Detect which cell encompasses the target text, then output its [X, Y] center coordinate. 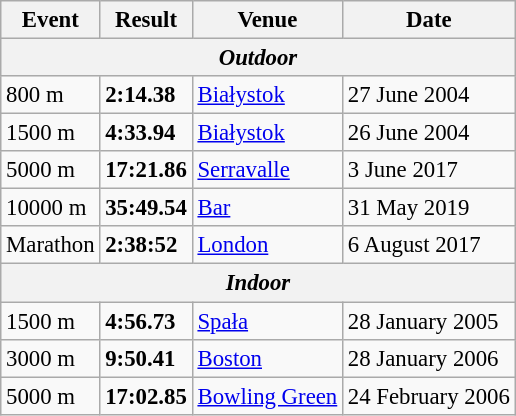
Boston [267, 358]
2:14.38 [146, 95]
3000 m [50, 358]
Outdoor [258, 58]
17:21.86 [146, 170]
Marathon [50, 245]
28 January 2005 [430, 321]
35:49.54 [146, 208]
Venue [267, 20]
3 June 2017 [430, 170]
London [267, 245]
10000 m [50, 208]
4:56.73 [146, 321]
28 January 2006 [430, 358]
800 m [50, 95]
26 June 2004 [430, 133]
24 February 2006 [430, 396]
Spała [267, 321]
6 August 2017 [430, 245]
Bar [267, 208]
9:50.41 [146, 358]
Date [430, 20]
4:33.94 [146, 133]
Event [50, 20]
27 June 2004 [430, 95]
Indoor [258, 283]
31 May 2019 [430, 208]
Serravalle [267, 170]
Bowling Green [267, 396]
Result [146, 20]
2:38:52 [146, 245]
17:02.85 [146, 396]
